Extract the (x, y) coordinate from the center of the cell holding the provided text.  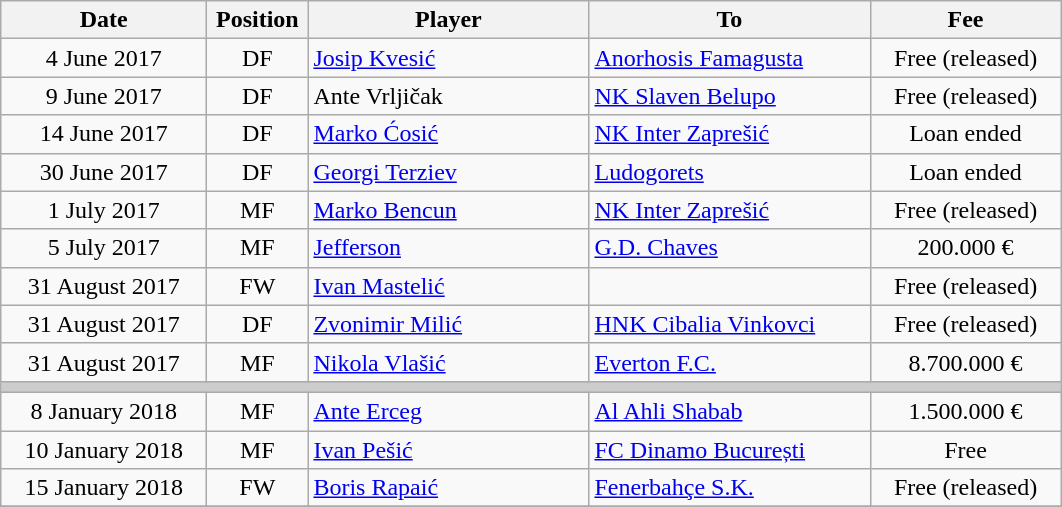
Ivan Mastelić (448, 286)
5 July 2017 (104, 248)
Ante Vrljičak (448, 96)
Ivan Pešić (448, 449)
Marko Ćosić (448, 134)
9 June 2017 (104, 96)
HNK Cibalia Vinkovci (730, 324)
Anorhosis Famagusta (730, 58)
Fee (966, 20)
4 June 2017 (104, 58)
Boris Rapaić (448, 488)
Position (258, 20)
Jefferson (448, 248)
Date (104, 20)
10 January 2018 (104, 449)
Ludogorets (730, 172)
Everton F.C. (730, 362)
8.700.000 € (966, 362)
NK Slaven Belupo (730, 96)
8 January 2018 (104, 411)
30 June 2017 (104, 172)
To (730, 20)
Nikola Vlašić (448, 362)
Fenerbahçe S.K. (730, 488)
1 July 2017 (104, 210)
Marko Bencun (448, 210)
Free (966, 449)
FC Dinamo București (730, 449)
Al Ahli Shabab (730, 411)
15 January 2018 (104, 488)
200.000 € (966, 248)
Ante Erceg (448, 411)
1.500.000 € (966, 411)
G.D. Chaves (730, 248)
Georgi Terziev (448, 172)
Player (448, 20)
14 June 2017 (104, 134)
Josip Kvesić (448, 58)
Zvonimir Milić (448, 324)
